Extract the (x, y) coordinate from the center of the cell holding the provided text.  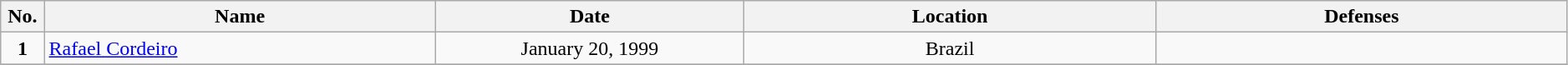
1 (23, 48)
Rafael Cordeiro (240, 48)
Brazil (951, 48)
January 20, 1999 (590, 48)
Name (240, 17)
Date (590, 17)
Defenses (1362, 17)
No. (23, 17)
Location (951, 17)
